Scan for the cell matching the given text and deliver its (x, y) coordinate at center. 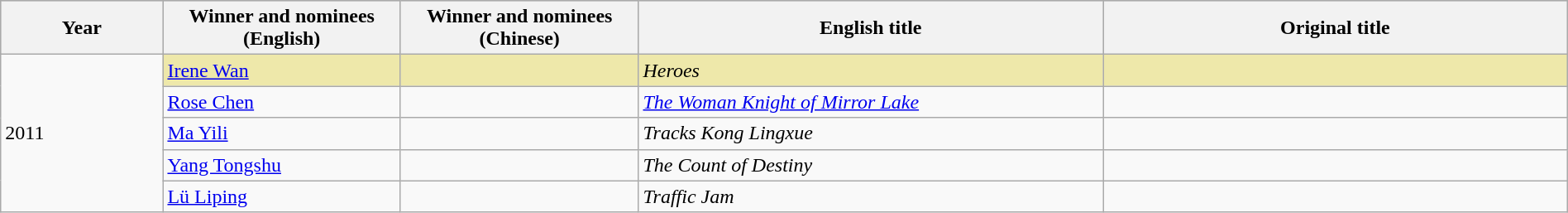
Year (82, 28)
2011 (82, 133)
The Count of Destiny (871, 165)
Irene Wan (282, 70)
Winner and nominees(Chinese) (519, 28)
Traffic Jam (871, 196)
Original title (1336, 28)
Winner and nominees(English) (282, 28)
Ma Yili (282, 133)
Lü Liping (282, 196)
English title (871, 28)
Yang Tongshu (282, 165)
Tracks Kong Lingxue (871, 133)
Heroes (871, 70)
Rose Chen (282, 102)
The Woman Knight of Mirror Lake (871, 102)
